Return [x, y] of the center of cell containing provided text 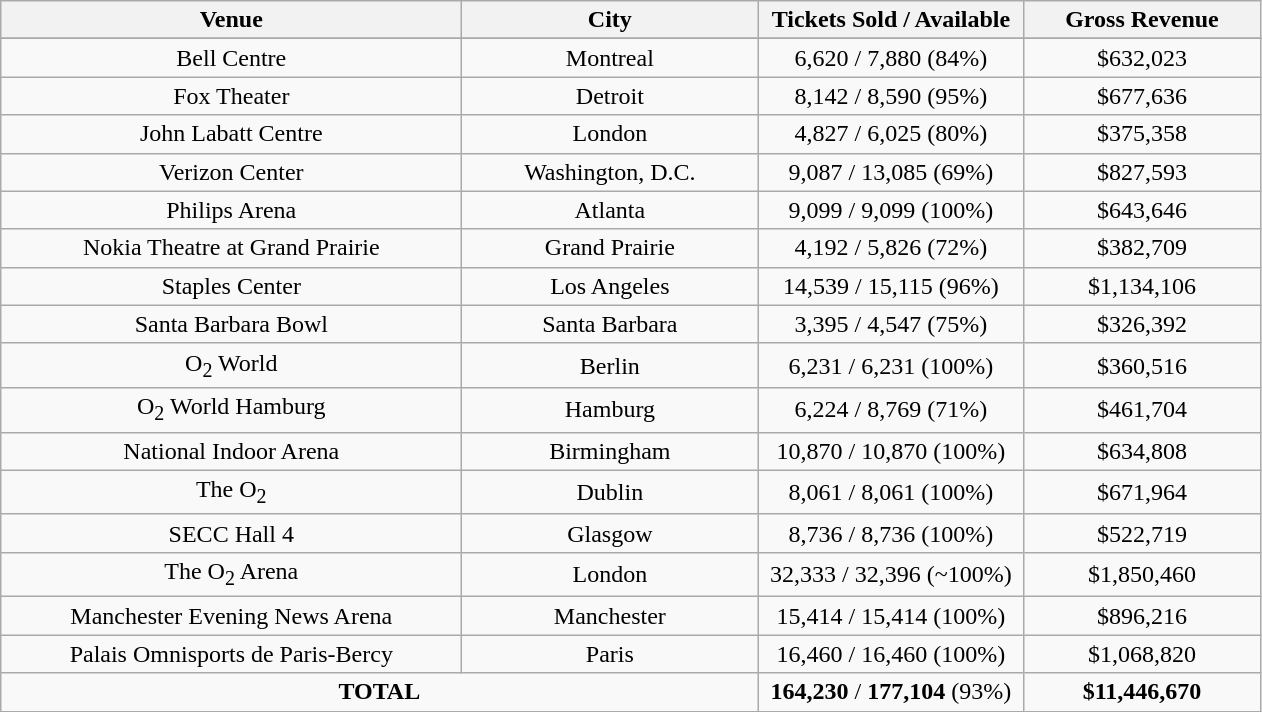
Verizon Center [232, 172]
Hamburg [610, 410]
Bell Centre [232, 58]
$326,392 [1142, 324]
Washington, D.C. [610, 172]
8,142 / 8,590 (95%) [891, 96]
$382,709 [1142, 248]
Grand Prairie [610, 248]
TOTAL [380, 692]
$632,023 [1142, 58]
Berlin [610, 365]
Birmingham [610, 451]
Santa Barbara [610, 324]
Venue [232, 20]
14,539 / 15,115 (96%) [891, 286]
Palais Omnisports de Paris-Bercy [232, 654]
Staples Center [232, 286]
John Labatt Centre [232, 134]
$896,216 [1142, 616]
6,231 / 6,231 (100%) [891, 365]
The O2 Arena [232, 574]
City [610, 20]
Glasgow [610, 533]
$461,704 [1142, 410]
Gross Revenue [1142, 20]
Tickets Sold / Available [891, 20]
16,460 / 16,460 (100%) [891, 654]
Atlanta [610, 210]
$522,719 [1142, 533]
4,192 / 5,826 (72%) [891, 248]
9,099 / 9,099 (100%) [891, 210]
9,087 / 13,085 (69%) [891, 172]
Detroit [610, 96]
SECC Hall 4 [232, 533]
Philips Arena [232, 210]
32,333 / 32,396 (~100%) [891, 574]
Paris [610, 654]
6,620 / 7,880 (84%) [891, 58]
Fox Theater [232, 96]
4,827 / 6,025 (80%) [891, 134]
O2 World [232, 365]
$360,516 [1142, 365]
Montreal [610, 58]
Los Angeles [610, 286]
National Indoor Arena [232, 451]
$677,636 [1142, 96]
15,414 / 15,414 (100%) [891, 616]
8,736 / 8,736 (100%) [891, 533]
8,061 / 8,061 (100%) [891, 492]
3,395 / 4,547 (75%) [891, 324]
Nokia Theatre at Grand Prairie [232, 248]
6,224 / 8,769 (71%) [891, 410]
$1,850,460 [1142, 574]
$634,808 [1142, 451]
The O2 [232, 492]
$1,068,820 [1142, 654]
$671,964 [1142, 492]
Manchester Evening News Arena [232, 616]
164,230 / 177,104 (93%) [891, 692]
O2 World Hamburg [232, 410]
10,870 / 10,870 (100%) [891, 451]
$11,446,670 [1142, 692]
$375,358 [1142, 134]
$643,646 [1142, 210]
Dublin [610, 492]
$827,593 [1142, 172]
Manchester [610, 616]
Santa Barbara Bowl [232, 324]
$1,134,106 [1142, 286]
